For the text-containing cell, return its midpoint in [X, Y] coordinate format. 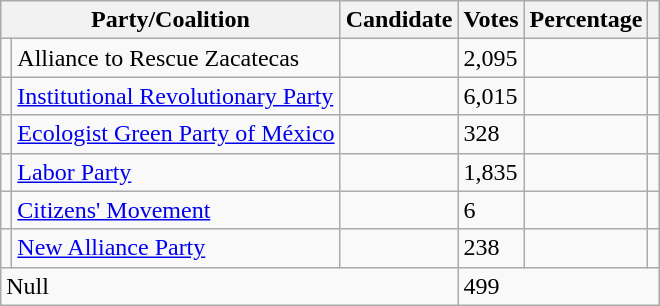
2,095 [491, 58]
Labor Party [176, 172]
499 [558, 286]
328 [491, 134]
Party/Coalition [170, 20]
238 [491, 248]
Citizens' Movement [176, 210]
1,835 [491, 172]
Candidate [399, 20]
Null [230, 286]
Ecologist Green Party of México [176, 134]
Votes [491, 20]
Alliance to Rescue Zacatecas [176, 58]
Percentage [586, 20]
6 [491, 210]
New Alliance Party [176, 248]
6,015 [491, 96]
Institutional Revolutionary Party [176, 96]
